Capture the cell that displays the provided text and extract its [X, Y] central coordinate. 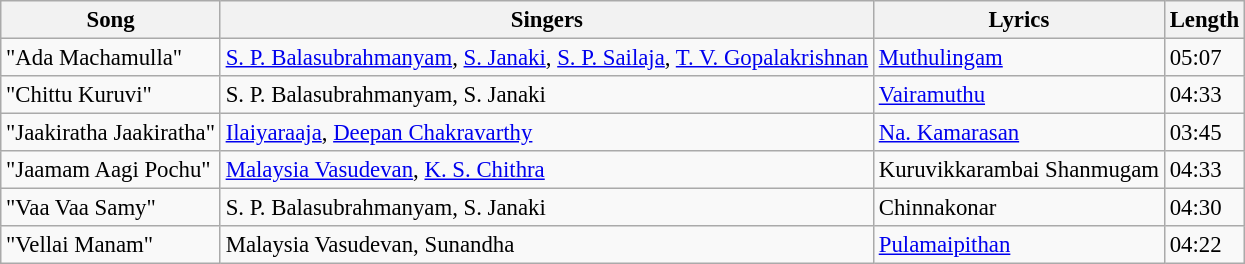
Ilaiyaraaja, Deepan Chakravarthy [546, 133]
Muthulingam [1018, 58]
Song [111, 20]
Singers [546, 20]
05:07 [1204, 58]
04:30 [1204, 208]
03:45 [1204, 133]
"Jaamam Aagi Pochu" [111, 170]
04:22 [1204, 245]
Length [1204, 20]
Pulamaipithan [1018, 245]
Na. Kamarasan [1018, 133]
Malaysia Vasudevan, K. S. Chithra [546, 170]
Kuruvikkarambai Shanmugam [1018, 170]
Malaysia Vasudevan, Sunandha [546, 245]
"Chittu Kuruvi" [111, 95]
S. P. Balasubrahmanyam, S. Janaki, S. P. Sailaja, T. V. Gopalakrishnan [546, 58]
Vairamuthu [1018, 95]
Chinnakonar [1018, 208]
"Jaakiratha Jaakiratha" [111, 133]
Lyrics [1018, 20]
"Ada Machamulla" [111, 58]
"Vaa Vaa Samy" [111, 208]
"Vellai Manam" [111, 245]
